Provide the [X, Y] coordinate of the cell's center where the given text is located.  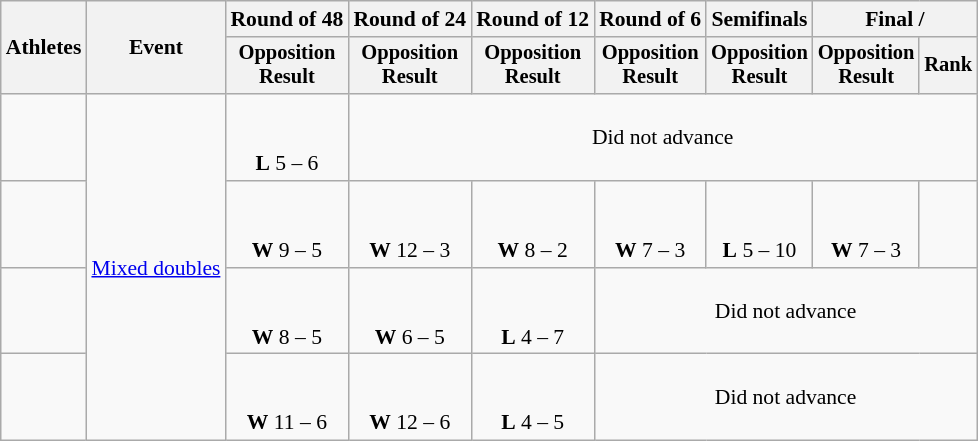
W 8 – 5 [286, 312]
Round of 6 [650, 19]
Round of 48 [286, 19]
Mixed doubles [156, 267]
L 4 – 7 [532, 312]
L 4 – 5 [532, 398]
Athletes [44, 48]
L 5 – 6 [286, 138]
W 12 – 6 [410, 398]
Semifinals [760, 19]
Round of 24 [410, 19]
W 12 – 3 [410, 224]
W 9 – 5 [286, 224]
Rank [948, 66]
Event [156, 48]
Round of 12 [532, 19]
W 11 – 6 [286, 398]
W 6 – 5 [410, 312]
W 8 – 2 [532, 224]
Final / [895, 19]
L 5 – 10 [760, 224]
